Detect which cell encompasses the target text, then output its [X, Y] center coordinate. 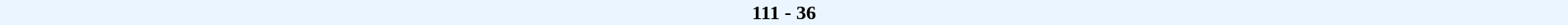
111 - 36 [784, 12]
